Locate the cell with the specified text and output its [x, y] center coordinate. 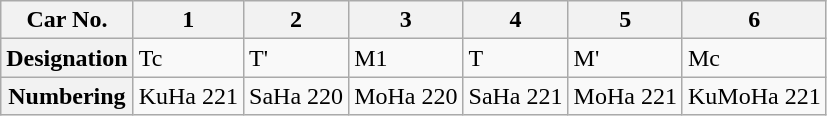
T [516, 58]
6 [754, 20]
Numbering [67, 96]
Mc [754, 58]
KuMoHa 221 [754, 96]
MoHa 220 [406, 96]
5 [625, 20]
4 [516, 20]
3 [406, 20]
Designation [67, 58]
1 [188, 20]
SaHa 220 [296, 96]
KuHa 221 [188, 96]
T' [296, 58]
Tc [188, 58]
Car No. [67, 20]
M' [625, 58]
MoHa 221 [625, 96]
M1 [406, 58]
SaHa 221 [516, 96]
2 [296, 20]
